Search for the cell housing the specified text and yield its [x, y] center coordinate. 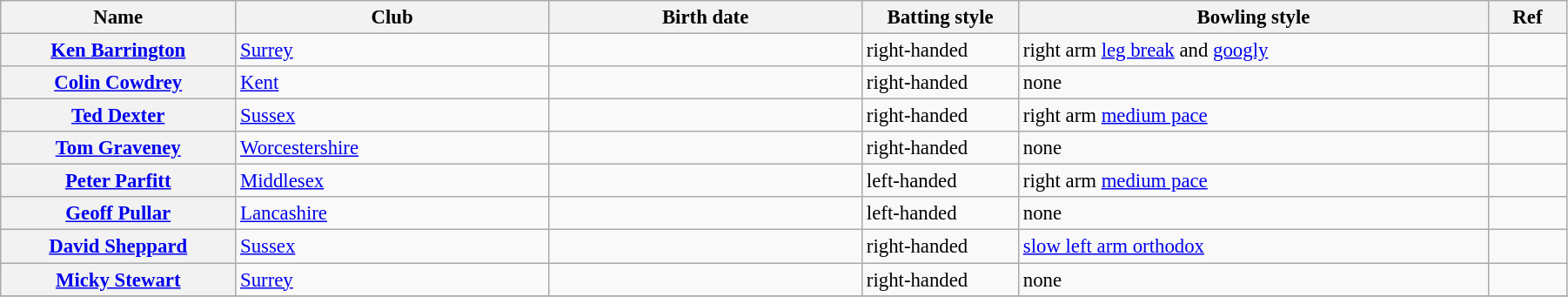
Lancashire [392, 213]
Birth date [706, 17]
Ken Barrington [118, 51]
right arm leg break and googly [1254, 51]
Name [118, 17]
Ted Dexter [118, 116]
slow left arm orthodox [1254, 246]
Ref [1527, 17]
Peter Parfitt [118, 181]
Geoff Pullar [118, 213]
Worcestershire [392, 148]
Kent [392, 83]
David Sheppard [118, 246]
Micky Stewart [118, 280]
Tom Graveney [118, 148]
Club [392, 17]
Colin Cowdrey [118, 83]
Bowling style [1254, 17]
Batting style [941, 17]
Middlesex [392, 181]
